Provide the [X, Y] coordinate of the cell's center where the given text is located.  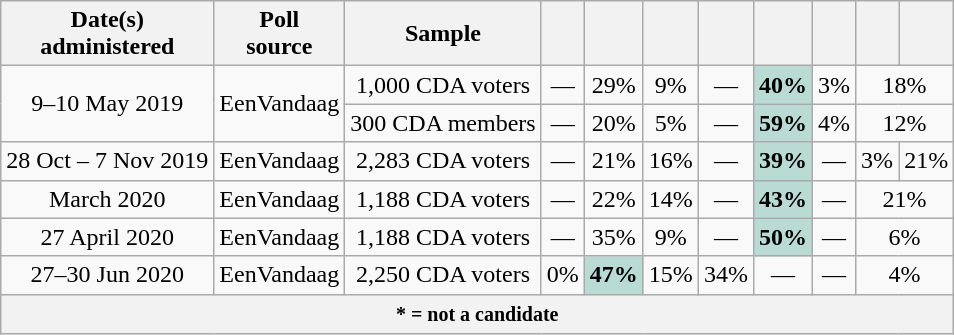
34% [726, 275]
2,283 CDA voters [443, 161]
18% [905, 85]
35% [614, 237]
16% [670, 161]
March 2020 [108, 199]
12% [905, 123]
9–10 May 2019 [108, 104]
15% [670, 275]
50% [782, 237]
28 Oct – 7 Nov 2019 [108, 161]
2,250 CDA voters [443, 275]
27 April 2020 [108, 237]
39% [782, 161]
* = not a candidate [478, 314]
40% [782, 85]
0% [562, 275]
Pollsource [280, 34]
47% [614, 275]
27–30 Jun 2020 [108, 275]
1,000 CDA voters [443, 85]
43% [782, 199]
22% [614, 199]
Sample [443, 34]
5% [670, 123]
59% [782, 123]
20% [614, 123]
300 CDA members [443, 123]
Date(s) administered [108, 34]
29% [614, 85]
6% [905, 237]
14% [670, 199]
